Search for the cell housing the specified text and yield its [x, y] center coordinate. 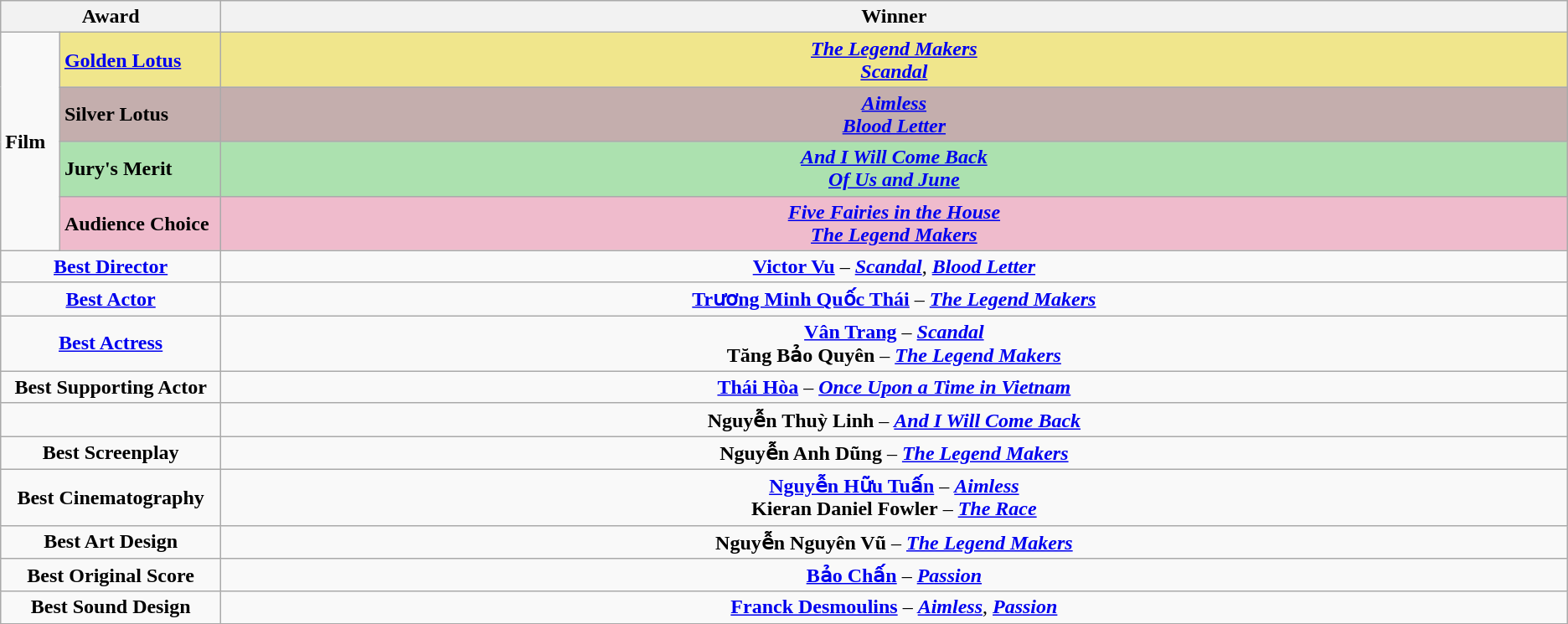
Five Fairies in the HouseThe Legend Makers [894, 223]
Victor Vu – Scandal, Blood Letter [894, 266]
Franck Desmoulins – Aimless, Passion [894, 607]
The Legend MakersScandal [894, 60]
Silver Lotus [140, 114]
Thái Hòa – Once Upon a Time in Vietnam [894, 387]
Best Actress [111, 343]
AimlessBlood Letter [894, 114]
Trương Minh Quốc Thái – The Legend Makers [894, 299]
Film [30, 142]
Audience Choice [140, 223]
Best Cinematography [111, 498]
Nguyễn Nguyên Vũ – The Legend Makers [894, 542]
Winner [894, 17]
Best Supporting Actor [111, 387]
Best Screenplay [111, 453]
Best Original Score [111, 575]
Award [111, 17]
And I Will Come BackOf Us and June [894, 169]
Nguyễn Thuỳ Linh – And I Will Come Back [894, 420]
Vân Trang – ScandalTăng Bảo Quyên – The Legend Makers [894, 343]
Best Sound Design [111, 607]
Nguyễn Hữu Tuấn – AimlessKieran Daniel Fowler – The Race [894, 498]
Bảo Chấn – Passion [894, 575]
Jury's Merit [140, 169]
Golden Lotus [140, 60]
Best Art Design [111, 542]
Best Actor [111, 299]
Best Director [111, 266]
Nguyễn Anh Dũng – The Legend Makers [894, 453]
